For the text-containing cell, return its midpoint in (x, y) coordinate format. 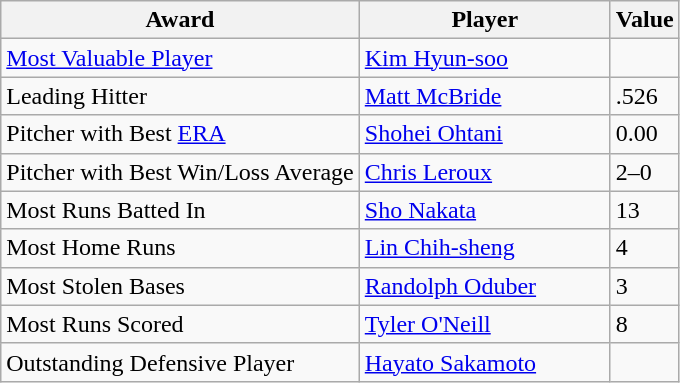
Tyler O'Neill (484, 324)
Sho Nakata (484, 210)
Leading Hitter (180, 96)
Player (484, 20)
Lin Chih-sheng (484, 248)
Most Stolen Bases (180, 286)
Hayato Sakamoto (484, 362)
2–0 (644, 172)
13 (644, 210)
Most Runs Scored (180, 324)
8 (644, 324)
3 (644, 286)
.526 (644, 96)
4 (644, 248)
Shohei Ohtani (484, 134)
Most Runs Batted In (180, 210)
Pitcher with Best ERA (180, 134)
Most Home Runs (180, 248)
Award (180, 20)
Pitcher with Best Win/Loss Average (180, 172)
Matt McBride (484, 96)
Chris Leroux (484, 172)
Most Valuable Player (180, 58)
0.00 (644, 134)
Kim Hyun-soo (484, 58)
Outstanding Defensive Player (180, 362)
Randolph Oduber (484, 286)
Value (644, 20)
